Locate the cell with the specified text and output its (X, Y) center coordinate. 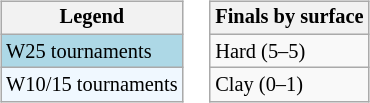
W25 tournaments (92, 51)
Finals by surface (289, 18)
W10/15 tournaments (92, 85)
Legend (92, 18)
Clay (0–1) (289, 85)
Hard (5–5) (289, 51)
